Return (x, y) of the center of cell containing provided text 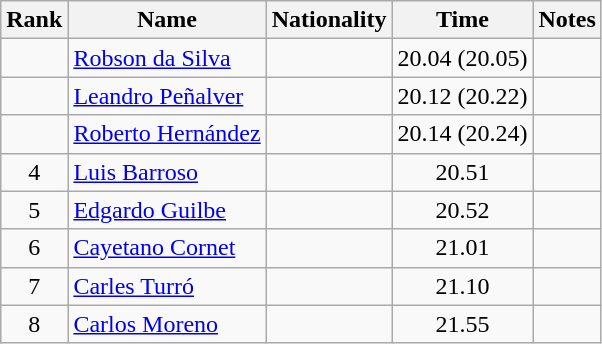
Carles Turró (167, 286)
Notes (567, 20)
Rank (34, 20)
Edgardo Guilbe (167, 210)
20.52 (462, 210)
Nationality (329, 20)
4 (34, 172)
Roberto Hernández (167, 134)
21.55 (462, 324)
8 (34, 324)
21.10 (462, 286)
Cayetano Cornet (167, 248)
20.51 (462, 172)
7 (34, 286)
5 (34, 210)
Time (462, 20)
Name (167, 20)
20.14 (20.24) (462, 134)
Leandro Peñalver (167, 96)
Robson da Silva (167, 58)
Luis Barroso (167, 172)
20.04 (20.05) (462, 58)
6 (34, 248)
Carlos Moreno (167, 324)
20.12 (20.22) (462, 96)
21.01 (462, 248)
